Find where the given text appears and provide that cell's center as [x, y] coordinate. 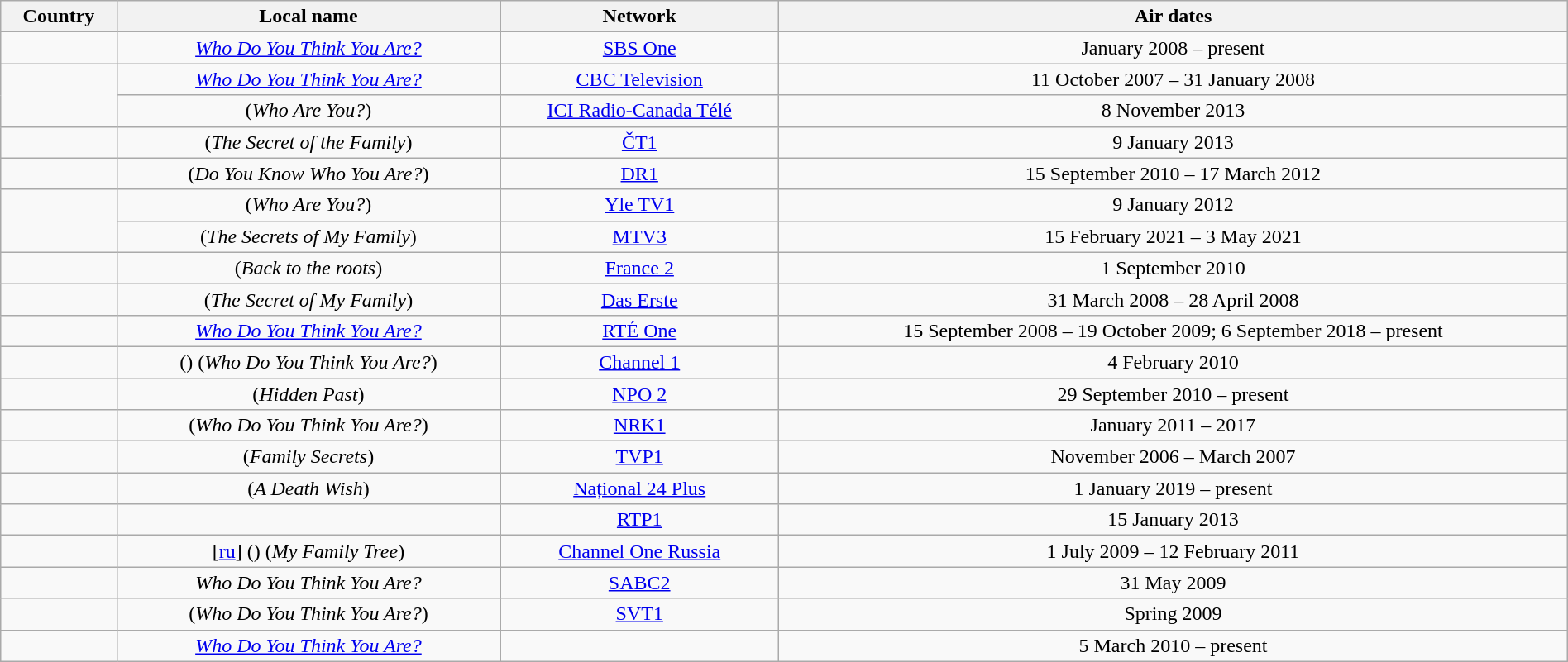
January 2008 – present [1174, 48]
() (Who Do You Think You Are?) [308, 362]
(Family Secrets) [308, 457]
9 January 2013 [1174, 142]
(The Secrets of My Family) [308, 236]
Channel One Russia [640, 551]
Das Erste [640, 299]
4 February 2010 [1174, 362]
RTÉ One [640, 331]
(Hidden Past) [308, 394]
Spring 2009 [1174, 614]
15 February 2021 – 3 May 2021 [1174, 236]
8 November 2013 [1174, 111]
1 July 2009 – 12 February 2011 [1174, 551]
(The Secret of the Family) [308, 142]
RTP1 [640, 520]
ICI Radio-Canada Télé [640, 111]
(Back to the roots) [308, 268]
January 2011 – 2017 [1174, 426]
(A Death Wish) [308, 488]
15 September 2008 – 19 October 2009; 6 September 2018 – present [1174, 331]
France 2 [640, 268]
CBC Television [640, 79]
MTV3 [640, 236]
ČT1 [640, 142]
TVP1 [640, 457]
[ru] () (My Family Tree) [308, 551]
Country [59, 17]
31 March 2008 – 28 April 2008 [1174, 299]
SVT1 [640, 614]
(The Secret of My Family) [308, 299]
11 October 2007 – 31 January 2008 [1174, 79]
Air dates [1174, 17]
DR1 [640, 174]
Local name [308, 17]
(Do You Know Who You Are?) [308, 174]
Național 24 Plus [640, 488]
1 September 2010 [1174, 268]
Channel 1 [640, 362]
1 January 2019 – present [1174, 488]
SBS One [640, 48]
Network [640, 17]
15 January 2013 [1174, 520]
15 September 2010 – 17 March 2012 [1174, 174]
31 May 2009 [1174, 583]
SABC2 [640, 583]
NRK1 [640, 426]
5 March 2010 – present [1174, 645]
NPO 2 [640, 394]
November 2006 – March 2007 [1174, 457]
9 January 2012 [1174, 205]
Yle TV1 [640, 205]
29 September 2010 – present [1174, 394]
